Output the (X, Y) coordinate of the center of the cell containing the given text.  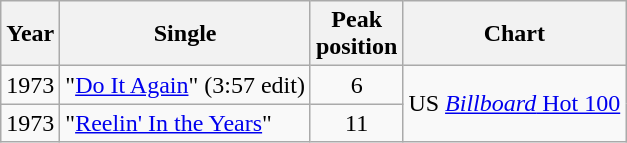
Chart (514, 34)
"Reelin' In the Years" (186, 123)
11 (356, 123)
US Billboard Hot 100 (514, 104)
Single (186, 34)
Peakposition (356, 34)
6 (356, 85)
Year (30, 34)
"Do It Again" (3:57 edit) (186, 85)
